Return the (X, Y) coordinate for the center point of the cell that contains the specified text.  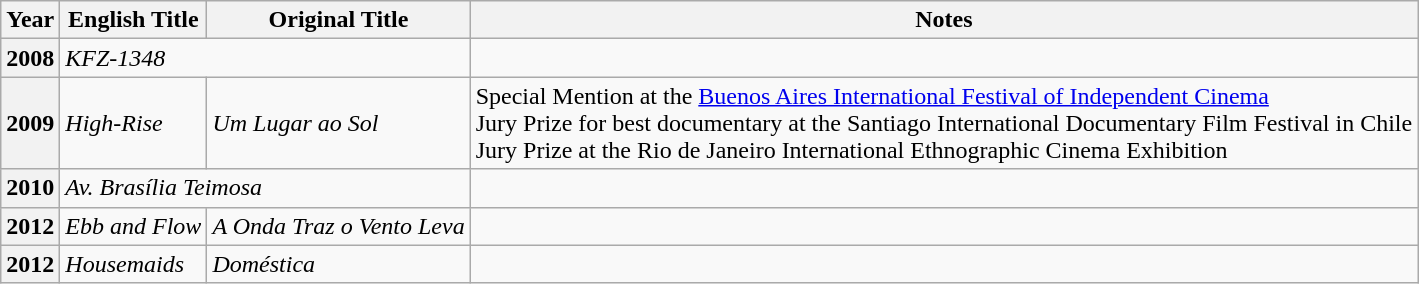
Ebb and Flow (134, 226)
English Title (134, 20)
A Onda Traz o Vento Leva (338, 226)
Av. Brasília Teimosa (265, 188)
Year (30, 20)
Doméstica (338, 264)
Notes (944, 20)
2009 (30, 123)
2010 (30, 188)
Original Title (338, 20)
Housemaids (134, 264)
2008 (30, 58)
Um Lugar ao Sol (338, 123)
High-Rise (134, 123)
KFZ-1348 (265, 58)
